Detect which cell encompasses the target text, then output its [X, Y] center coordinate. 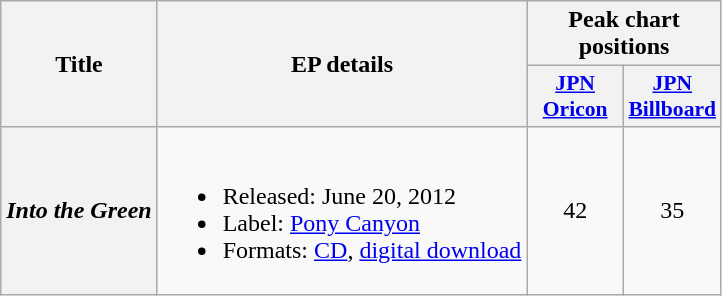
Into the Green [79, 210]
42 [576, 210]
Peak chart positions [624, 34]
EP details [342, 64]
JPNOricon [576, 96]
Released: June 20, 2012Label: Pony CanyonFormats: CD, digital download [342, 210]
Title [79, 64]
JPNBillboard [672, 96]
35 [672, 210]
